Scan for the cell matching the given text and deliver its [X, Y] coordinate at center. 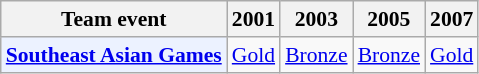
Team event [114, 19]
Southeast Asian Games [114, 55]
2005 [389, 19]
2003 [316, 19]
2007 [452, 19]
2001 [254, 19]
